Scan for the cell matching the given text and deliver its [x, y] coordinate at center. 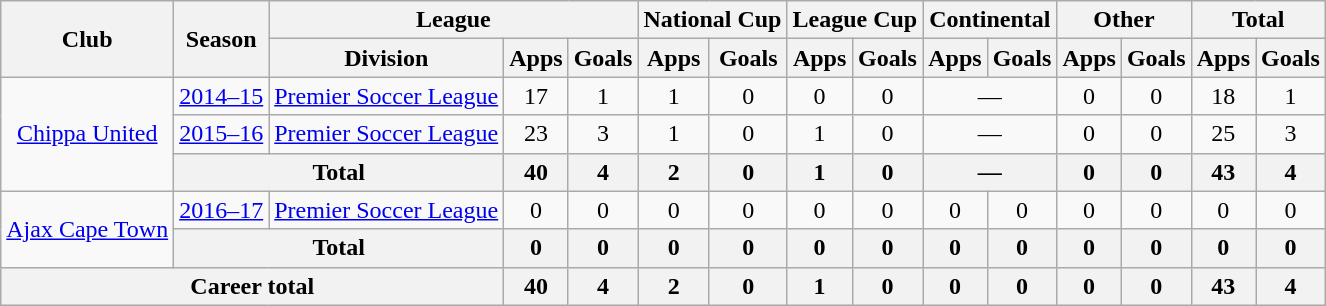
2016–17 [222, 210]
Ajax Cape Town [88, 229]
Other [1124, 20]
National Cup [712, 20]
League [454, 20]
23 [536, 134]
Continental [990, 20]
League Cup [855, 20]
Season [222, 39]
25 [1223, 134]
Chippa United [88, 134]
Career total [252, 286]
18 [1223, 96]
2014–15 [222, 96]
2015–16 [222, 134]
Club [88, 39]
17 [536, 96]
Division [386, 58]
